Detect which cell encompasses the target text, then output its [x, y] center coordinate. 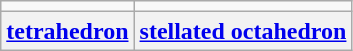
tetrahedron [68, 31]
stellated octahedron [243, 31]
